For the text-containing cell, return its midpoint in (X, Y) coordinate format. 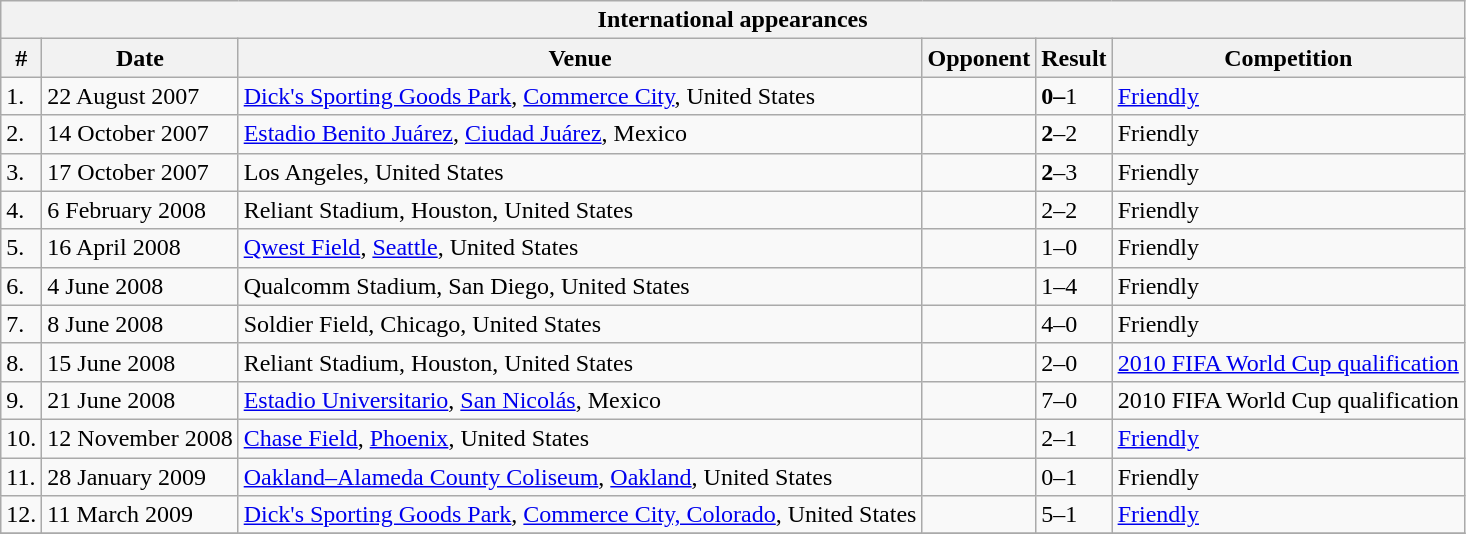
2. (22, 134)
12. (22, 515)
8 June 2008 (140, 324)
6. (22, 286)
Competition (1288, 58)
11. (22, 477)
17 October 2007 (140, 172)
7. (22, 324)
21 June 2008 (140, 400)
2–3 (1074, 172)
2–0 (1074, 362)
Dick's Sporting Goods Park, Commerce City, United States (580, 96)
2–1 (1074, 438)
8. (22, 362)
Date (140, 58)
1–4 (1074, 286)
4. (22, 210)
22 August 2007 (140, 96)
28 January 2009 (140, 477)
5–1 (1074, 515)
5. (22, 248)
15 June 2008 (140, 362)
Venue (580, 58)
1–0 (1074, 248)
Dick's Sporting Goods Park, Commerce City, Colorado, United States (580, 515)
9. (22, 400)
Soldier Field, Chicago, United States (580, 324)
Los Angeles, United States (580, 172)
10. (22, 438)
12 November 2008 (140, 438)
International appearances (733, 20)
6 February 2008 (140, 210)
# (22, 58)
7–0 (1074, 400)
Opponent (979, 58)
Oakland–Alameda County Coliseum, Oakland, United States (580, 477)
1. (22, 96)
3. (22, 172)
Result (1074, 58)
11 March 2009 (140, 515)
14 October 2007 (140, 134)
Chase Field, Phoenix, United States (580, 438)
Qualcomm Stadium, San Diego, United States (580, 286)
16 April 2008 (140, 248)
Estadio Universitario, San Nicolás, Mexico (580, 400)
Qwest Field, Seattle, United States (580, 248)
Estadio Benito Juárez, Ciudad Juárez, Mexico (580, 134)
4 June 2008 (140, 286)
4–0 (1074, 324)
